Return [X, Y] of the center of cell containing provided text 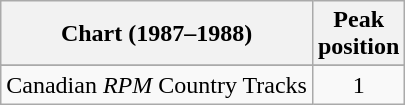
Chart (1987–1988) [157, 34]
1 [358, 85]
Canadian RPM Country Tracks [157, 85]
Peakposition [358, 34]
